Search for the cell housing the specified text and yield its [X, Y] center coordinate. 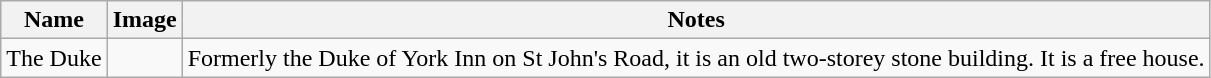
Image [144, 20]
Formerly the Duke of York Inn on St John's Road, it is an old two-storey stone building. It is a free house. [696, 58]
Notes [696, 20]
Name [54, 20]
The Duke [54, 58]
